For the text-containing cell, return its midpoint in (X, Y) coordinate format. 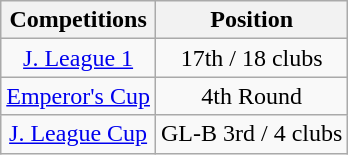
GL-B 3rd / 4 clubs (251, 134)
4th Round (251, 96)
Competitions (78, 20)
J. League Cup (78, 134)
Emperor's Cup (78, 96)
17th / 18 clubs (251, 58)
J. League 1 (78, 58)
Position (251, 20)
